Capture the cell that displays the provided text and extract its [X, Y] central coordinate. 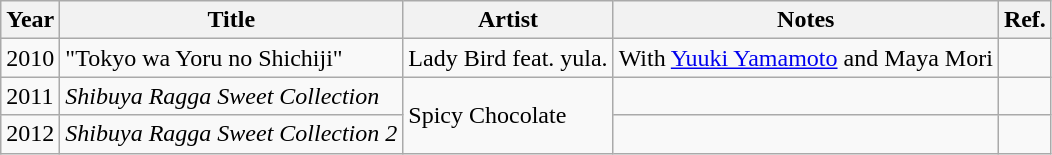
2011 [30, 96]
Title [232, 20]
Year [30, 20]
Lady Bird feat. yula. [508, 58]
Artist [508, 20]
With Yuuki Yamamoto and Maya Mori [806, 58]
2010 [30, 58]
Shibuya Ragga Sweet Collection [232, 96]
Ref. [1024, 20]
"Tokyo wa Yoru no Shichiji" [232, 58]
Shibuya Ragga Sweet Collection 2 [232, 134]
Notes [806, 20]
2012 [30, 134]
Spicy Chocolate [508, 115]
